Pinpoint the cell where the given text exists, returning its [X, Y] midpoint coordinate. 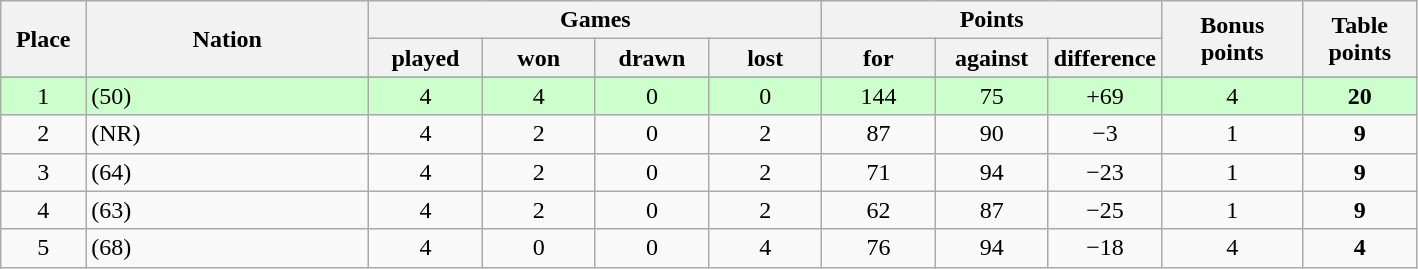
(50) [228, 96]
−23 [1104, 172]
20 [1360, 96]
3 [44, 172]
144 [878, 96]
for [878, 58]
Games [596, 20]
Nation [228, 39]
62 [878, 210]
Bonuspoints [1233, 39]
Place [44, 39]
(63) [228, 210]
(68) [228, 248]
(64) [228, 172]
against [992, 58]
71 [878, 172]
−3 [1104, 134]
drawn [652, 58]
lost [766, 58]
Points [992, 20]
75 [992, 96]
90 [992, 134]
Tablepoints [1360, 39]
won [538, 58]
5 [44, 248]
(NR) [228, 134]
76 [878, 248]
−25 [1104, 210]
difference [1104, 58]
+69 [1104, 96]
played [426, 58]
−18 [1104, 248]
